Identify which cell holds the provided text, then report its (x, y) central coordinate. 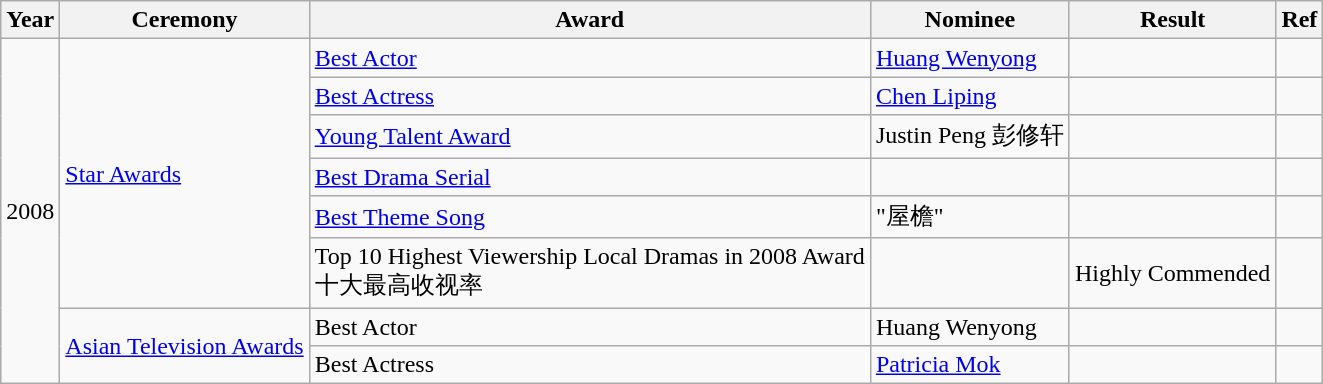
Ceremony (184, 20)
Star Awards (184, 174)
Asian Television Awards (184, 346)
"屋檐" (970, 218)
Young Talent Award (590, 136)
Top 10 Highest Viewership Local Dramas in 2008 Award 十大最高收视率 (590, 273)
Best Theme Song (590, 218)
Patricia Mok (970, 365)
2008 (30, 212)
Ref (1300, 20)
Award (590, 20)
Year (30, 20)
Justin Peng 彭修轩 (970, 136)
Chen Liping (970, 96)
Nominee (970, 20)
Result (1172, 20)
Highly Commended (1172, 273)
Best Drama Serial (590, 177)
